Return the (X, Y) coordinate for the center point of the cell that contains the specified text.  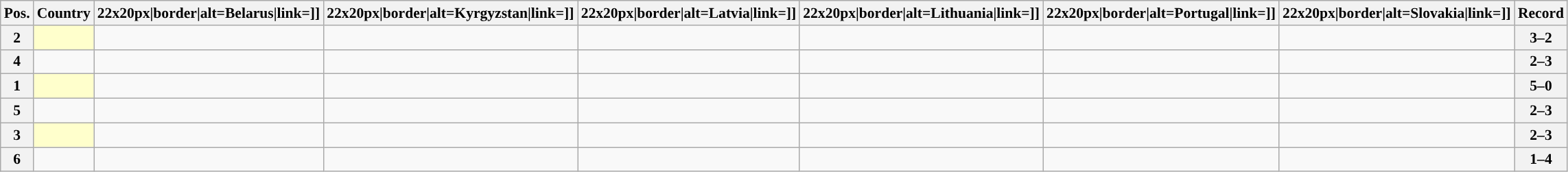
22x20px|border|alt=Slovakia|link=]] (1397, 13)
Country (64, 13)
22x20px|border|alt=Portugal|link=]] (1161, 13)
1 (17, 86)
Record (1541, 13)
22x20px|border|alt=Kyrgyzstan|link=]] (450, 13)
Pos. (17, 13)
2 (17, 38)
22x20px|border|alt=Belarus|link=]] (209, 13)
3 (17, 135)
6 (17, 160)
22x20px|border|alt=Latvia|link=]] (689, 13)
4 (17, 62)
22x20px|border|alt=Lithuania|link=]] (921, 13)
3–2 (1541, 38)
5 (17, 111)
5–0 (1541, 86)
1–4 (1541, 160)
